Output the (X, Y) coordinate of the center of the cell containing the given text.  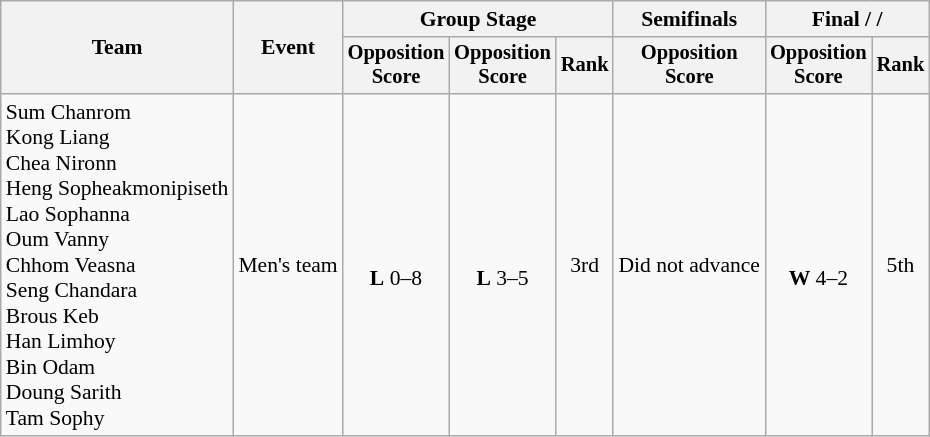
5th (901, 265)
L 3–5 (502, 265)
Group Stage (478, 19)
Team (118, 48)
Event (288, 48)
Did not advance (689, 265)
Final / / (847, 19)
W 4–2 (818, 265)
3rd (585, 265)
L 0–8 (396, 265)
Men's team (288, 265)
Sum ChanromKong LiangChea NironnHeng SopheakmonipisethLao SophannaOum VannyChhom VeasnaSeng ChandaraBrous KebHan LimhoyBin OdamDoung SarithTam Sophy (118, 265)
Semifinals (689, 19)
